Output the (X, Y) coordinate of the center of the cell containing the given text.  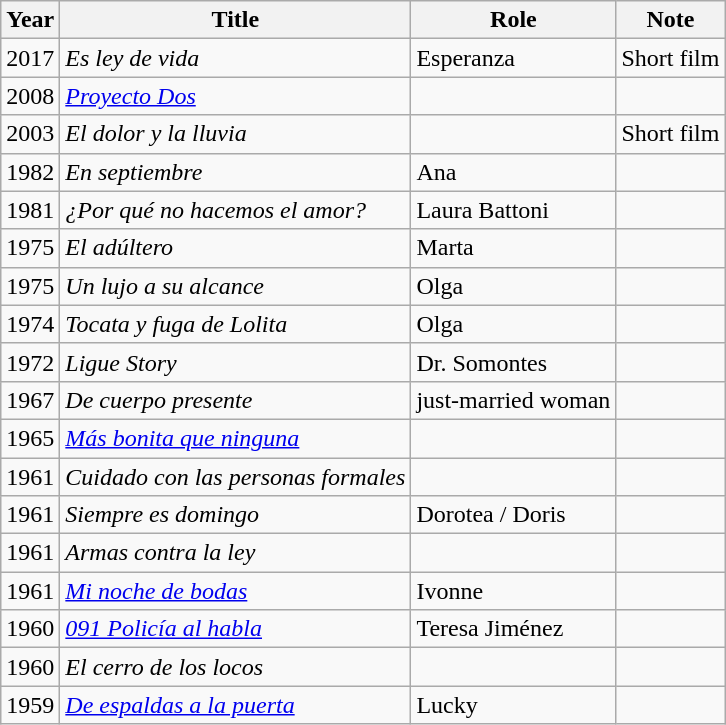
Es ley de vida (236, 58)
1965 (30, 438)
just-married woman (514, 400)
El cerro de los locos (236, 667)
Marta (514, 248)
Dr. Somontes (514, 362)
Ivonne (514, 591)
Proyecto Dos (236, 96)
¿Por qué no hacemos el amor? (236, 210)
1974 (30, 324)
Más bonita que ninguna (236, 438)
Tocata y fuga de Lolita (236, 324)
De espaldas a la puerta (236, 705)
Lucky (514, 705)
En septiembre (236, 172)
Laura Battoni (514, 210)
1967 (30, 400)
2017 (30, 58)
Armas contra la ley (236, 553)
Ana (514, 172)
Dorotea / Doris (514, 515)
1981 (30, 210)
2008 (30, 96)
Siempre es domingo (236, 515)
1972 (30, 362)
1959 (30, 705)
Note (670, 20)
De cuerpo presente (236, 400)
1982 (30, 172)
Title (236, 20)
Esperanza (514, 58)
Cuidado con las personas formales (236, 477)
Year (30, 20)
Mi noche de bodas (236, 591)
091 Policía al habla (236, 629)
Ligue Story (236, 362)
Role (514, 20)
El dolor y la lluvia (236, 134)
El adúltero (236, 248)
Un lujo a su alcance (236, 286)
Teresa Jiménez (514, 629)
2003 (30, 134)
